Locate the cell with the specified text and output its [x, y] center coordinate. 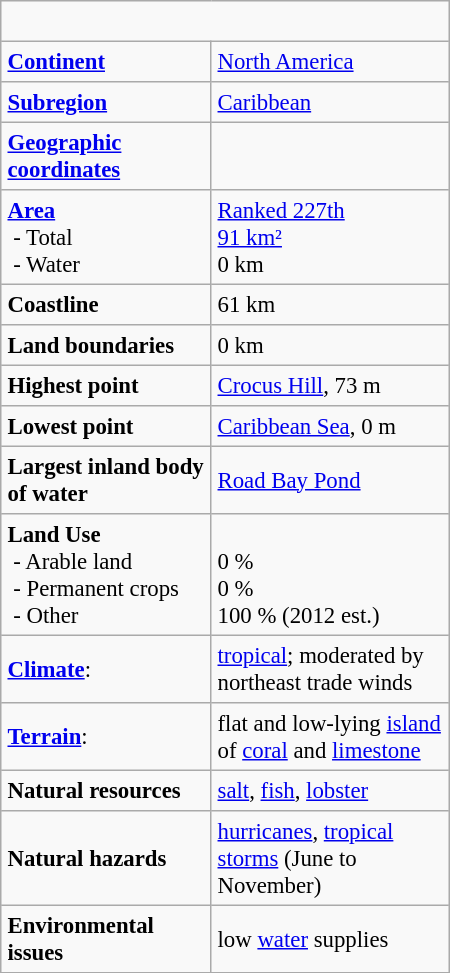
0 km [330, 344]
Subregion [106, 101]
Caribbean Sea, 0 m [330, 425]
Environmental issues [106, 939]
North America [330, 61]
Area - Total - Water [106, 236]
Land Use - Arable land - Permanent crops - Other [106, 574]
Continent [106, 61]
salt, fish, lobster [330, 790]
Geographic coordinates [106, 156]
Land boundaries [106, 344]
61 km [330, 304]
Lowest point [106, 425]
Climate: [106, 669]
tropical; moderated by northeast trade winds [330, 669]
Road Bay Pond [330, 480]
Natural resources [106, 790]
Natural hazards [106, 857]
0 %0 %100 % (2012 est.) [330, 574]
Highest point [106, 385]
Terrain: [106, 736]
low water supplies [330, 939]
Caribbean [330, 101]
Crocus Hill, 73 m [330, 385]
hurricanes, tropical storms (June to November) [330, 857]
flat and low-lying island of coral and limestone [330, 736]
Largest inland body of water [106, 480]
Coastline [106, 304]
Ranked 227th91 km² 0 km [330, 236]
